Determine the (X, Y) coordinate at the center of the cell enclosing the given text.  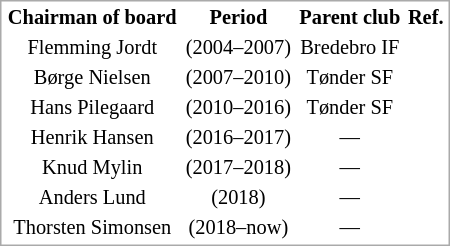
Period (238, 18)
Ref. (426, 18)
(2016–2017) (238, 138)
(2007–2010) (238, 78)
(2018–now) (238, 228)
Anders Lund (92, 198)
Henrik Hansen (92, 138)
Chairman of board (92, 18)
Hans Pilegaard (92, 108)
Flemming Jordt (92, 48)
Børge Nielsen (92, 78)
Parent club (350, 18)
(2010–2016) (238, 108)
Knud Mylin (92, 168)
(2004–2007) (238, 48)
(2017–2018) (238, 168)
(2018) (238, 198)
Thorsten Simonsen (92, 228)
Bredebro IF (350, 48)
